Return the (X, Y) coordinate for the center point of the cell that contains the specified text.  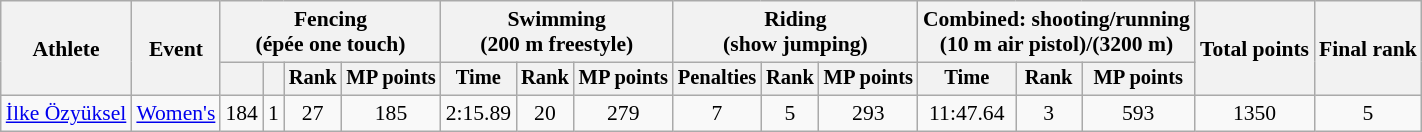
Final rank (1368, 48)
Total points (1254, 48)
593 (1138, 114)
3 (1049, 114)
İlke Özyüksel (66, 114)
Riding(show jumping) (796, 32)
1 (274, 114)
7 (717, 114)
Penalties (717, 79)
279 (624, 114)
293 (868, 114)
184 (242, 114)
11:47.64 (967, 114)
Athlete (66, 48)
27 (313, 114)
20 (545, 114)
2:15.89 (478, 114)
1350 (1254, 114)
Event (176, 48)
Combined: shooting/running(10 m air pistol)/(3200 m) (1056, 32)
Fencing(épée one touch) (330, 32)
185 (390, 114)
Swimming(200 m freestyle) (557, 32)
Women's (176, 114)
